For the text-containing cell, return its midpoint in (x, y) coordinate format. 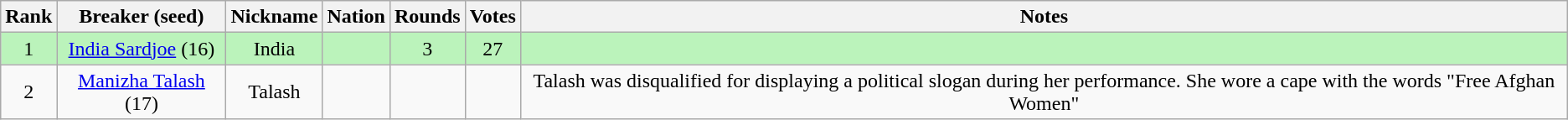
Rank (28, 17)
Manizha Talash (17) (142, 92)
27 (493, 49)
3 (427, 49)
Rounds (427, 17)
Votes (493, 17)
1 (28, 49)
India Sardjoe (16) (142, 49)
India (275, 49)
Notes (1044, 17)
Breaker (seed) (142, 17)
Talash (275, 92)
2 (28, 92)
Nickname (275, 17)
Talash was disqualified for displaying a political slogan during her performance. She wore a cape with the words "Free Afghan Women" (1044, 92)
Nation (356, 17)
